Pinpoint the cell where the given text exists, returning its [X, Y] midpoint coordinate. 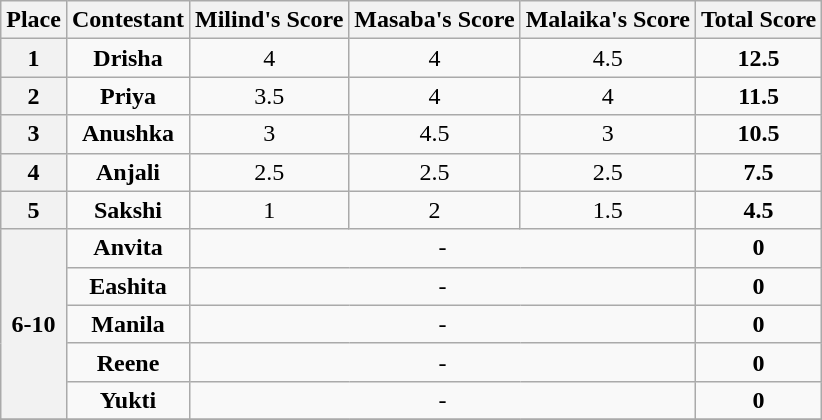
Drisha [128, 58]
7.5 [758, 172]
Anvita [128, 248]
11.5 [758, 96]
Masaba's Score [434, 20]
Reene [128, 362]
Manila [128, 324]
Contestant [128, 20]
Sakshi [128, 210]
Priya [128, 96]
10.5 [758, 134]
1.5 [608, 210]
5 [34, 210]
6-10 [34, 324]
Place [34, 20]
12.5 [758, 58]
Milind's Score [270, 20]
Eashita [128, 286]
3.5 [270, 96]
Malaika's Score [608, 20]
Anushka [128, 134]
Total Score [758, 20]
Anjali [128, 172]
Yukti [128, 400]
